Detect which cell encompasses the target text, then output its [X, Y] center coordinate. 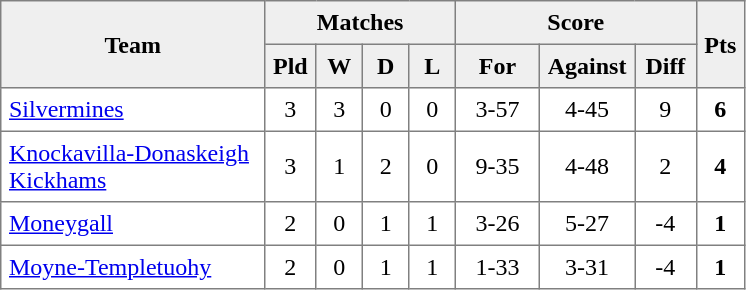
1-33 [497, 267]
Team [133, 44]
W [339, 66]
Pld [290, 66]
4 [720, 166]
4-45 [586, 110]
L [432, 66]
Against [586, 66]
4-48 [586, 166]
Knockavilla-Donaskeigh Kickhams [133, 166]
For [497, 66]
5-27 [586, 224]
Pts [720, 44]
Silvermines [133, 110]
D [385, 66]
9-35 [497, 166]
6 [720, 110]
9 [666, 110]
Matches [360, 23]
3-26 [497, 224]
Moneygall [133, 224]
Diff [666, 66]
Score [576, 23]
3-31 [586, 267]
Moyne-Templetuohy [133, 267]
3-57 [497, 110]
